Capture the cell that displays the provided text and extract its [X, Y] central coordinate. 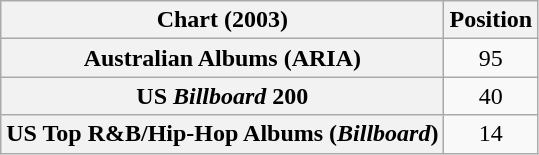
95 [491, 58]
14 [491, 134]
Position [491, 20]
Chart (2003) [222, 20]
US Top R&B/Hip-Hop Albums (Billboard) [222, 134]
Australian Albums (ARIA) [222, 58]
US Billboard 200 [222, 96]
40 [491, 96]
